Pinpoint the cell where the given text exists, returning its [X, Y] midpoint coordinate. 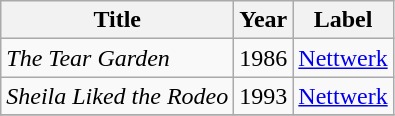
1986 [264, 58]
Label [343, 20]
The Tear Garden [118, 58]
Title [118, 20]
Year [264, 20]
1993 [264, 96]
Sheila Liked the Rodeo [118, 96]
